Pinpoint the cell where the given text exists, returning its (x, y) midpoint coordinate. 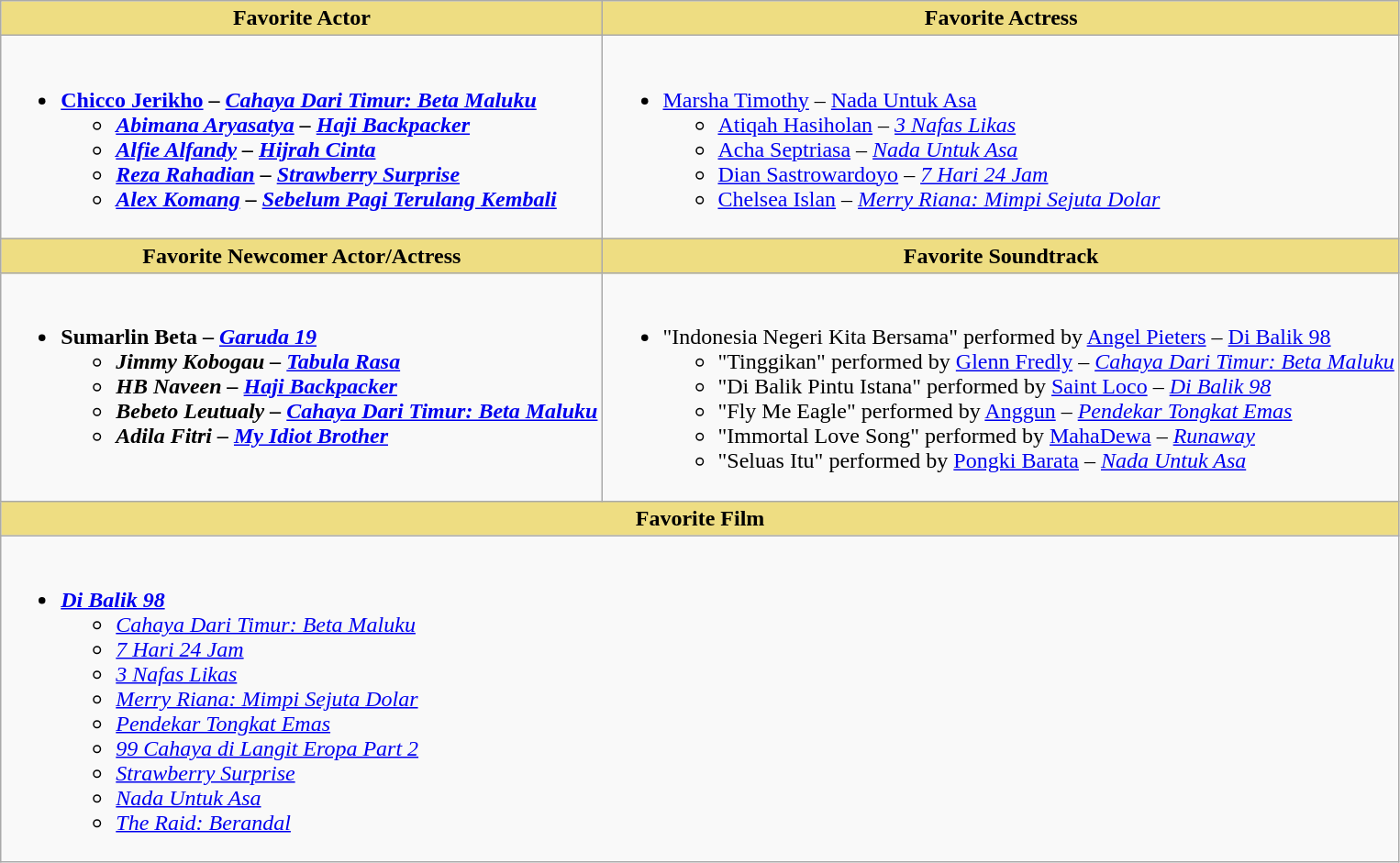
Favorite Film (701, 518)
Favorite Newcomer Actor/Actress (302, 256)
Favorite Soundtrack (1001, 256)
Favorite Actor (302, 18)
Favorite Actress (1001, 18)
